From the cell containing the given text, extract its center point as (x, y) coordinate. 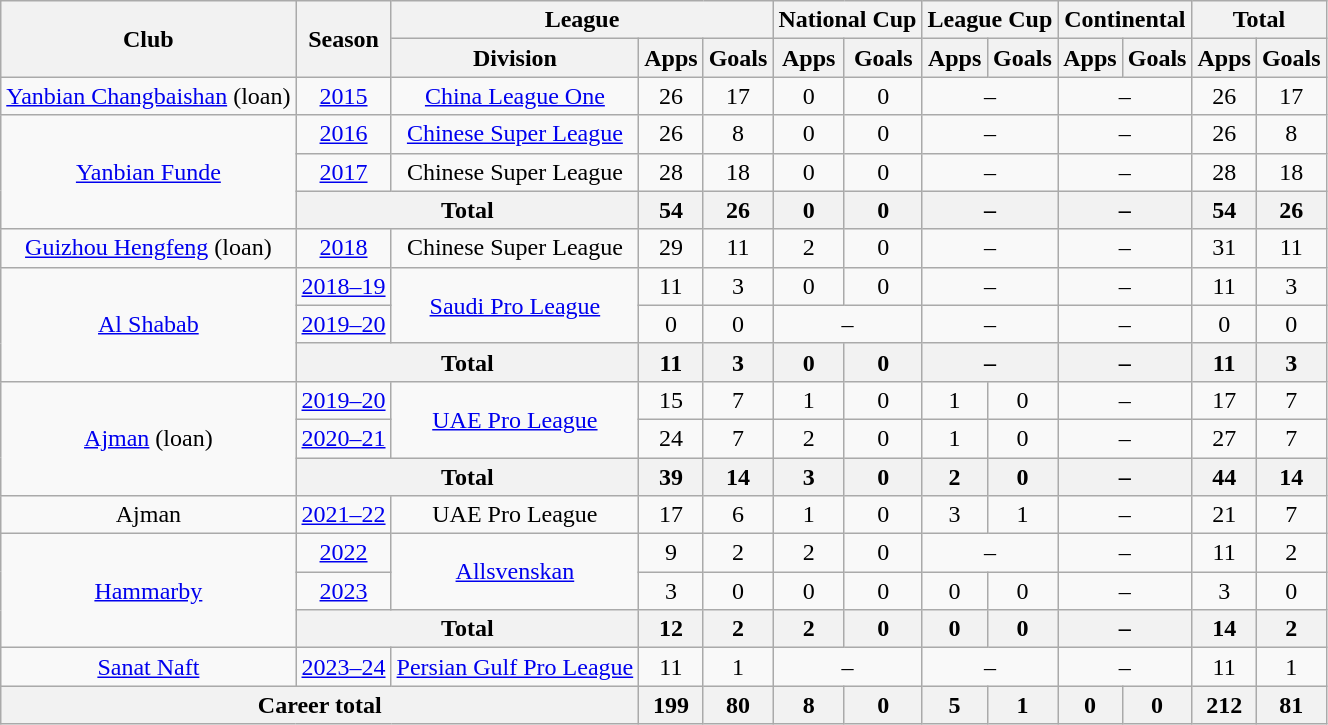
Hammarby (148, 591)
24 (671, 438)
Ajman (loan) (148, 438)
5 (954, 705)
Al Shabab (148, 324)
9 (671, 553)
39 (671, 477)
80 (738, 705)
15 (671, 400)
Sanat Naft (148, 667)
Season (344, 39)
6 (738, 515)
Club (148, 39)
2017 (344, 172)
2022 (344, 553)
81 (1291, 705)
2021–22 (344, 515)
2023 (344, 591)
Yanbian Changbaishan (loan) (148, 96)
2015 (344, 96)
Continental (1125, 20)
League (582, 20)
Ajman (148, 515)
2018–19 (344, 286)
199 (671, 705)
29 (671, 248)
Yanbian Funde (148, 172)
Saudi Pro League (515, 305)
National Cup (848, 20)
44 (1224, 477)
League Cup (990, 20)
Persian Gulf Pro League (515, 667)
12 (671, 629)
212 (1224, 705)
Division (515, 58)
2018 (344, 248)
China League One (515, 96)
2020–21 (344, 438)
Allsvenskan (515, 572)
31 (1224, 248)
Career total (320, 705)
21 (1224, 515)
27 (1224, 438)
2016 (344, 134)
2023–24 (344, 667)
Guizhou Hengfeng (loan) (148, 248)
